Find where the given text appears and provide that cell's center as (x, y) coordinate. 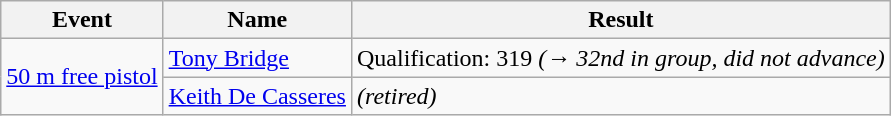
Qualification: 319 (→ 32nd in group, did not advance) (620, 58)
Event (82, 20)
Keith De Casseres (257, 96)
Result (620, 20)
50 m free pistol (82, 77)
(retired) (620, 96)
Name (257, 20)
Tony Bridge (257, 58)
